Detect which cell encompasses the target text, then output its [X, Y] center coordinate. 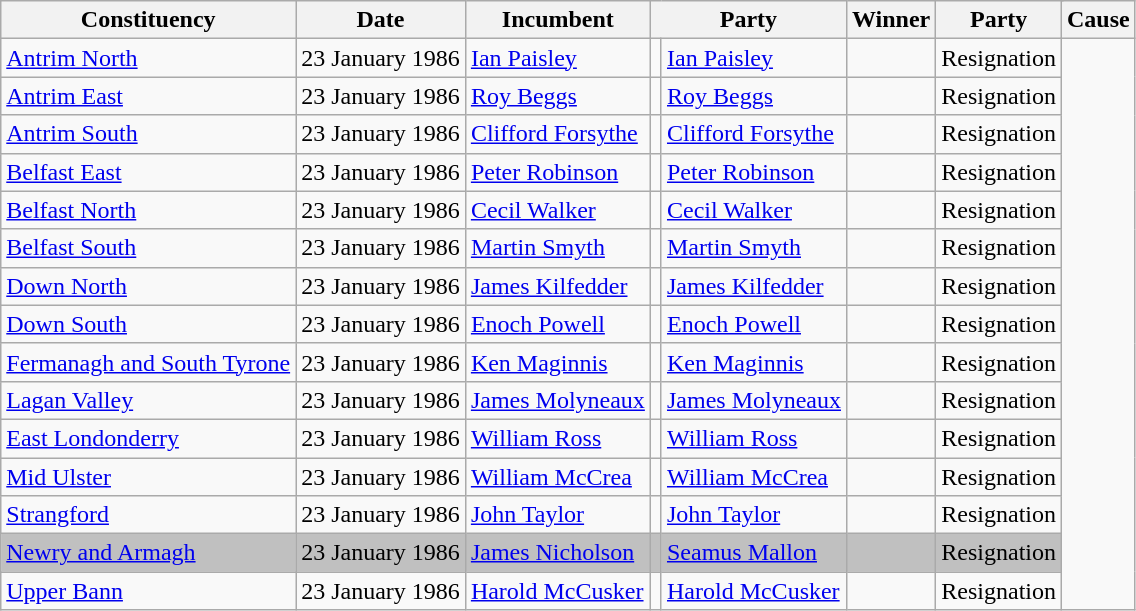
Belfast North [148, 210]
Incumbent [558, 20]
Constituency [148, 20]
East Londonderry [148, 438]
Belfast South [148, 248]
Lagan Valley [148, 400]
Antrim North [148, 58]
Winner [890, 20]
Newry and Armagh [148, 553]
James Nicholson [558, 553]
Belfast East [148, 172]
Upper Bann [148, 591]
Antrim East [148, 96]
Strangford [148, 515]
Mid Ulster [148, 477]
Down North [148, 286]
Fermanagh and South Tyrone [148, 362]
Antrim South [148, 134]
Seamus Mallon [754, 553]
Date [381, 20]
Down South [148, 324]
Cause [1099, 20]
